Detect which cell encompasses the target text, then output its [x, y] center coordinate. 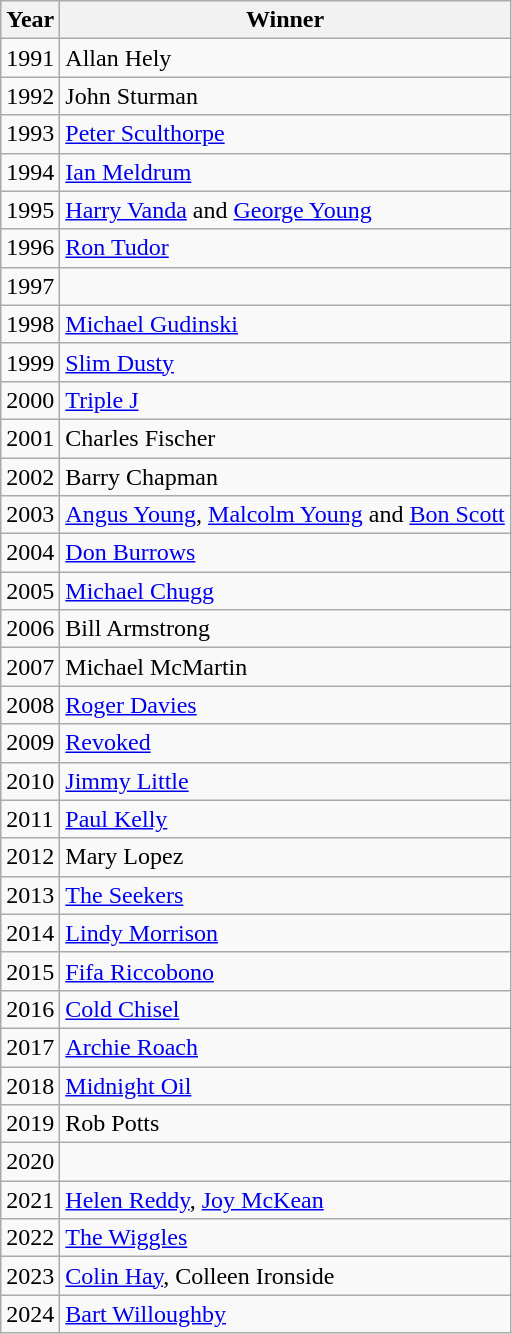
Roger Davies [285, 705]
2022 [30, 1238]
1998 [30, 324]
Winner [285, 20]
2011 [30, 819]
2015 [30, 971]
2005 [30, 591]
Rob Potts [285, 1124]
Triple J [285, 400]
2003 [30, 515]
1994 [30, 172]
1992 [30, 96]
2021 [30, 1200]
1991 [30, 58]
Cold Chisel [285, 1009]
Peter Sculthorpe [285, 134]
2009 [30, 743]
Helen Reddy, Joy McKean [285, 1200]
2024 [30, 1314]
Jimmy Little [285, 781]
Michael Gudinski [285, 324]
Charles Fischer [285, 438]
2017 [30, 1047]
Archie Roach [285, 1047]
1995 [30, 210]
2010 [30, 781]
2001 [30, 438]
Midnight Oil [285, 1085]
Ian Meldrum [285, 172]
2020 [30, 1162]
Year [30, 20]
Harry Vanda and George Young [285, 210]
Michael Chugg [285, 591]
Paul Kelly [285, 819]
Barry Chapman [285, 477]
1996 [30, 248]
2019 [30, 1124]
2016 [30, 1009]
Allan Hely [285, 58]
2018 [30, 1085]
Slim Dusty [285, 362]
Bart Willoughby [285, 1314]
2002 [30, 477]
Michael McMartin [285, 667]
2014 [30, 933]
John Sturman [285, 96]
1999 [30, 362]
Revoked [285, 743]
Fifa Riccobono [285, 971]
2006 [30, 629]
1997 [30, 286]
Bill Armstrong [285, 629]
Colin Hay, Colleen Ironside [285, 1276]
Ron Tudor [285, 248]
2013 [30, 895]
Don Burrows [285, 553]
Angus Young, Malcolm Young and Bon Scott [285, 515]
2000 [30, 400]
2008 [30, 705]
The Seekers [285, 895]
2023 [30, 1276]
2004 [30, 553]
Lindy Morrison [285, 933]
2007 [30, 667]
2012 [30, 857]
Mary Lopez [285, 857]
1993 [30, 134]
The Wiggles [285, 1238]
